Provide the [x, y] coordinate of the cell's center where the given text is located.  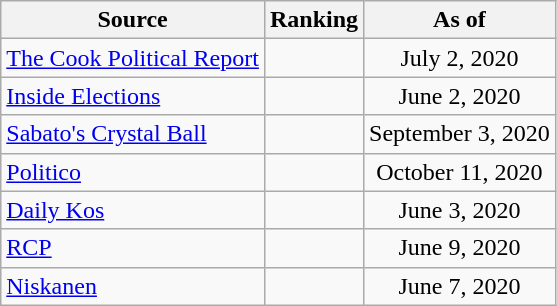
Inside Elections [133, 96]
As of [460, 20]
Source [133, 20]
June 3, 2020 [460, 210]
June 7, 2020 [460, 286]
July 2, 2020 [460, 58]
Sabato's Crystal Ball [133, 134]
October 11, 2020 [460, 172]
RCP [133, 248]
Ranking [314, 20]
June 9, 2020 [460, 248]
June 2, 2020 [460, 96]
Niskanen [133, 286]
Daily Kos [133, 210]
Politico [133, 172]
September 3, 2020 [460, 134]
The Cook Political Report [133, 58]
